From the cell containing the given text, extract its center point as [x, y] coordinate. 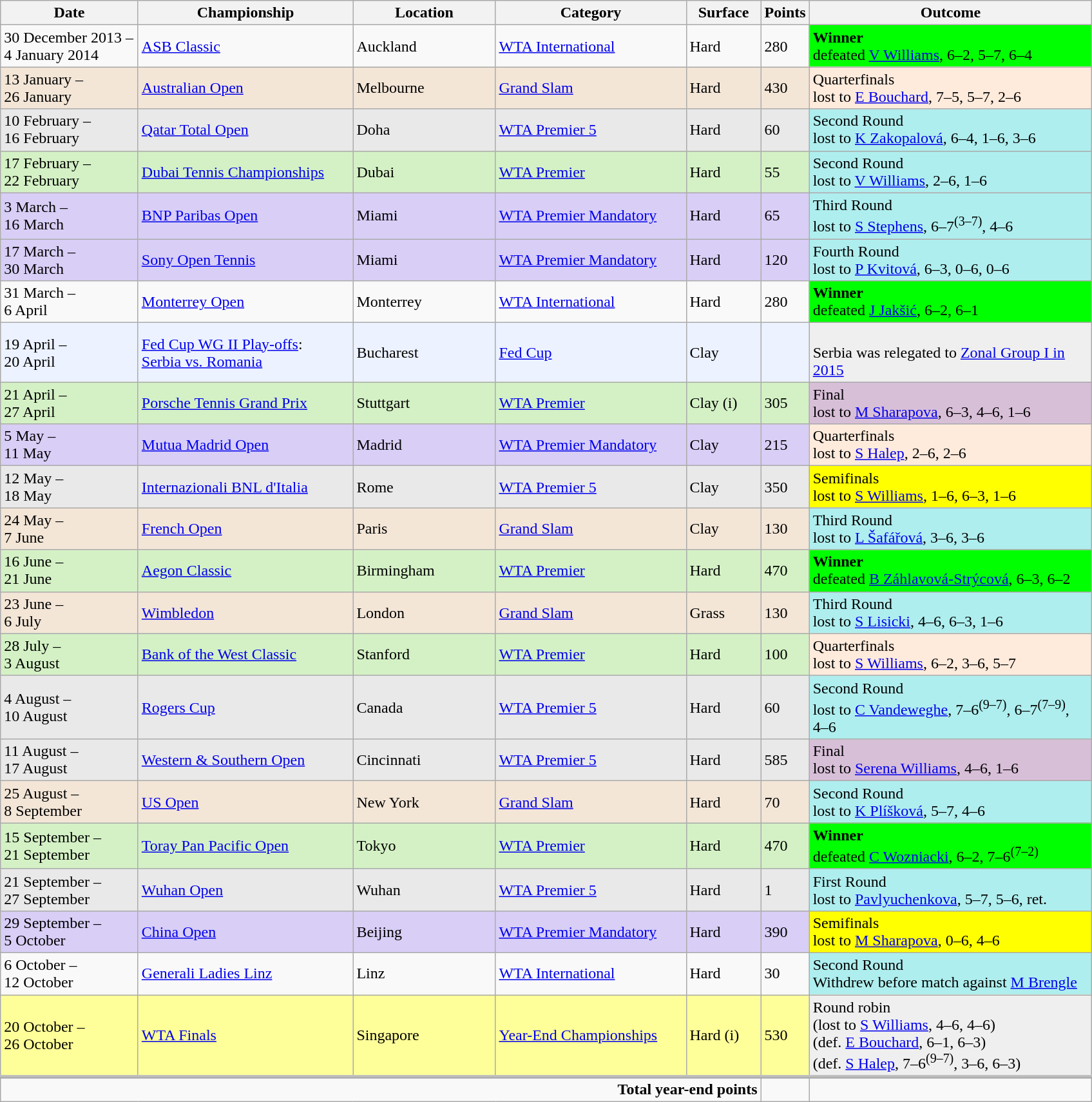
Second Round lost to K Zakopalová, 6–4, 1–6, 3–6 [951, 130]
Monterrey Open [245, 302]
17 March – 30 March [70, 260]
Aegon Classic [245, 571]
Third Round lost to L Šafářová, 3–6, 3–6 [951, 528]
29 September – 5 October [70, 932]
12 May – 18 May [70, 487]
Mutua Madrid Open [245, 445]
Internazionali BNL d'Italia [245, 487]
Hard (i) [723, 1036]
215 [785, 445]
Rome [424, 487]
Beijing [424, 932]
30 December 2013 – 4 January 2014 [70, 46]
Madrid [424, 445]
Final lost to Serena Williams, 4–6, 1–6 [951, 760]
Generali Ladies Linz [245, 974]
Dubai Tennis Championships [245, 171]
New York [424, 802]
Singapore [424, 1036]
Date [70, 13]
530 [785, 1036]
31 March – 6 April [70, 302]
Auckland [424, 46]
65 [785, 216]
WTA Finals [245, 1036]
23 June – 6 July [70, 612]
Second Round lost to V Williams, 2–6, 1–6 [951, 171]
Final lost to M Sharapova, 6–3, 4–6, 1–6 [951, 403]
Serbia was relegated to Zonal Group I in 2015 [951, 353]
First Round lost to Pavlyuchenkova, 5–7, 5–6, ret. [951, 889]
Bucharest [424, 353]
Dubai [424, 171]
Location [424, 13]
Quarterfinals lost to S Halep, 2–6, 2–6 [951, 445]
13 January – 26 January [70, 88]
Wuhan Open [245, 889]
4 August – 10 August [70, 708]
21 April – 27 April [70, 403]
Winner defeated J Jakšić, 6–2, 6–1 [951, 302]
15 September – 21 September [70, 846]
Porsche Tennis Grand Prix [245, 403]
Stuttgart [424, 403]
Australian Open [245, 88]
Doha [424, 130]
Points [785, 13]
Total year-end points [381, 1089]
Quarterfinals lost to E Bouchard, 7–5, 5–7, 2–6 [951, 88]
Grass [723, 612]
Round robin (lost to S Williams, 4–6, 4–6) (def. E Bouchard, 6–1, 6–3) (def. S Halep, 7–6(9–7), 3–6, 6–3) [951, 1036]
16 June – 21 June [70, 571]
30 [785, 974]
Monterrey [424, 302]
6 October – 12 October [70, 974]
10 February – 16 February [70, 130]
390 [785, 932]
Second Round Withdrew before match against M Brengle [951, 974]
Semifinals lost to M Sharapova, 0–6, 4–6 [951, 932]
Tokyo [424, 846]
US Open [245, 802]
Winnerdefeated C Wozniacki, 6–2, 7–6(7–2) [951, 846]
100 [785, 655]
Fed Cup WG II Play-offs: Serbia vs. Romania [245, 353]
70 [785, 802]
25 August – 8 September [70, 802]
3 March – 16 March [70, 216]
Canada [424, 708]
20 October – 26 October [70, 1036]
BNP Paribas Open [245, 216]
Third Round lost to S Lisicki, 4–6, 6–3, 1–6 [951, 612]
China Open [245, 932]
Cincinnati [424, 760]
17 February – 22 February [70, 171]
Championship [245, 13]
Paris [424, 528]
London [424, 612]
ASB Classic [245, 46]
Quarterfinalslost to S Williams, 6–2, 3–6, 5–7 [951, 655]
Toray Pan Pacific Open [245, 846]
Linz [424, 974]
Rogers Cup [245, 708]
28 July – 3 August [70, 655]
Stanford [424, 655]
Fourth Round lost to P Kvitová, 6–3, 0–6, 0–6 [951, 260]
24 May –7 June [70, 528]
11 August – 17 August [70, 760]
Category [591, 13]
Second Round lost to K Plíšková, 5–7, 4–6 [951, 802]
French Open [245, 528]
Surface [723, 13]
Winnerdefeated B Záhlavová-Strýcová, 6–3, 6–2 [951, 571]
Winner defeated V Williams, 6–2, 5–7, 6–4 [951, 46]
5 May – 11 May [70, 445]
120 [785, 260]
350 [785, 487]
585 [785, 760]
Melbourne [424, 88]
55 [785, 171]
Qatar Total Open [245, 130]
305 [785, 403]
Fed Cup [591, 353]
Western & Southern Open [245, 760]
Birmingham [424, 571]
Year-End Championships [591, 1036]
Second Round lost to C Vandeweghe, 7–6(9–7), 6–7(7–9), 4–6 [951, 708]
Third Round lost to S Stephens, 6–7(3–7), 4–6 [951, 216]
Semifinals lost to S Williams, 1–6, 6–3, 1–6 [951, 487]
Clay (i) [723, 403]
19 April – 20 April [70, 353]
Outcome [951, 13]
Wimbledon [245, 612]
21 September – 27 September [70, 889]
Sony Open Tennis [245, 260]
Wuhan [424, 889]
Bank of the West Classic [245, 655]
430 [785, 88]
1 [785, 889]
